Capture the cell that displays the provided text and extract its [x, y] central coordinate. 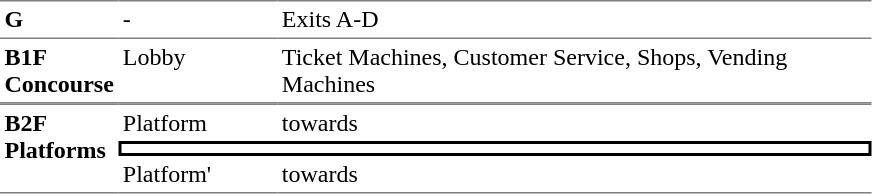
Lobby [198, 71]
Ticket Machines, Customer Service, Shops, Vending Machines [574, 71]
B2FPlatforms [59, 149]
Exits A-D [574, 20]
Platform' [198, 175]
G [59, 20]
B1FConcourse [59, 71]
Platform [198, 123]
- [198, 20]
